Capture the cell that displays the provided text and extract its (X, Y) central coordinate. 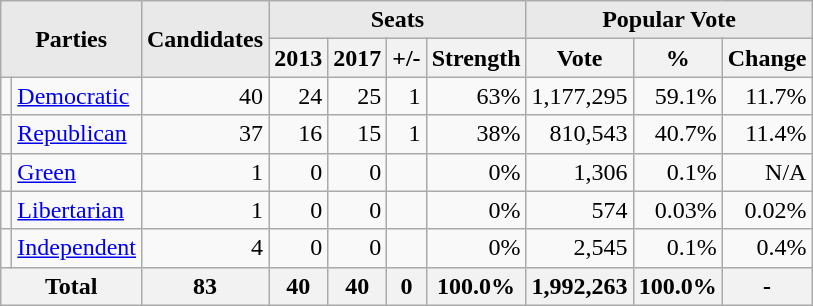
% (678, 58)
Popular Vote (669, 20)
Parties (72, 39)
Change (767, 58)
N/A (767, 172)
Republican (77, 134)
Candidates (204, 39)
Seats (398, 20)
Total (72, 286)
11.4% (767, 134)
0.4% (767, 248)
Independent (77, 248)
2013 (298, 58)
1,306 (580, 172)
25 (358, 96)
Green (77, 172)
24 (298, 96)
810,543 (580, 134)
574 (580, 210)
38% (476, 134)
16 (298, 134)
1,177,295 (580, 96)
59.1% (678, 96)
4 (204, 248)
1,992,263 (580, 286)
0.02% (767, 210)
83 (204, 286)
0.03% (678, 210)
63% (476, 96)
15 (358, 134)
11.7% (767, 96)
+/- (406, 58)
Strength (476, 58)
2,545 (580, 248)
2017 (358, 58)
37 (204, 134)
- (767, 286)
Vote (580, 58)
Libertarian (77, 210)
Democratic (77, 96)
40.7% (678, 134)
